From the cell containing the given text, extract its center point as (x, y) coordinate. 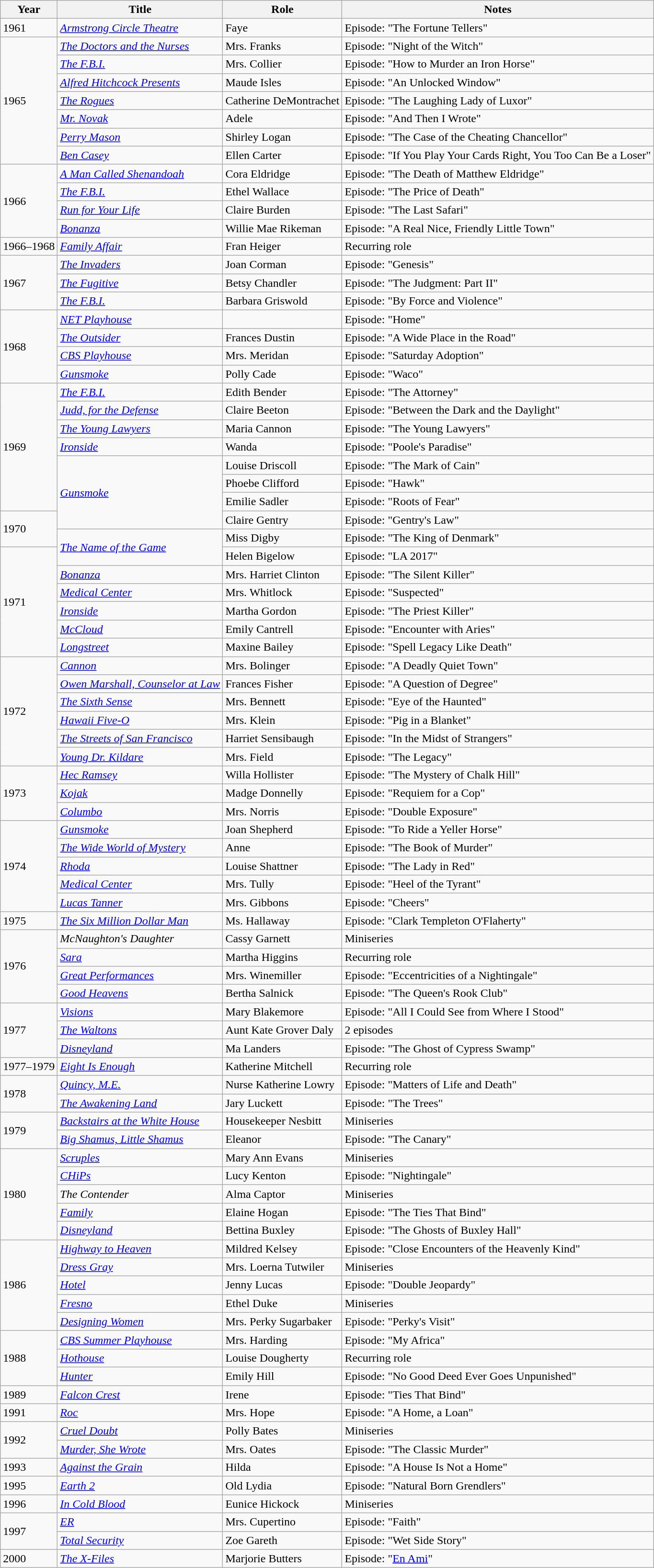
Nurse Katherine Lowry (283, 1084)
Cruel Doubt (140, 1431)
The Doctors and the Nurses (140, 46)
1974 (29, 866)
Frances Dustin (283, 338)
Episode: "The King of Denmark" (498, 538)
Episode: "Eye of the Haunted" (498, 702)
Alfred Hitchcock Presents (140, 82)
Elaine Hogan (283, 1212)
CBS Summer Playhouse (140, 1340)
Maude Isles (283, 82)
Ellen Carter (283, 155)
Owen Marshall, Counselor at Law (140, 684)
Martha Higgins (283, 957)
Emilie Sadler (283, 501)
Fresno (140, 1303)
1986 (29, 1285)
Zoe Gareth (283, 1540)
Irene (283, 1395)
1993 (29, 1467)
Episode: "The Silent Killer" (498, 575)
The Young Lawyers (140, 429)
2000 (29, 1558)
2 episodes (498, 1030)
Episode: "Pig in a Blanket" (498, 720)
Mrs. Harriet Clinton (283, 575)
Episode: "Saturday Adoption" (498, 356)
Barbara Griswold (283, 301)
1989 (29, 1395)
Episode: "My Africa" (498, 1340)
Mrs. Bennett (283, 702)
Episode: "The Trees" (498, 1103)
Episode: "And Then I Wrote" (498, 119)
Designing Women (140, 1321)
1992 (29, 1440)
Lucas Tanner (140, 902)
Lucy Kenton (283, 1176)
Mary Blakemore (283, 1012)
Mrs. Winemiller (283, 975)
Polly Bates (283, 1431)
The Wide World of Mystery (140, 848)
Episode: "Waco" (498, 374)
Episode: "Double Jeopardy" (498, 1285)
1977–1979 (29, 1066)
Family Affair (140, 247)
Hec Ramsey (140, 775)
Episode: "The Fortune Tellers" (498, 28)
Mildred Kelsey (283, 1249)
1976 (29, 966)
Kojak (140, 793)
Title (140, 10)
Episode: "Night of the Witch" (498, 46)
NET Playhouse (140, 319)
Helen Bigelow (283, 556)
Episode: "Spell Legacy Like Death" (498, 647)
1965 (29, 101)
Episode: "Ties That Bind" (498, 1395)
The Rogues (140, 101)
1988 (29, 1358)
Armstrong Circle Theatre (140, 28)
Maria Cannon (283, 429)
Episode: "The Mystery of Chalk Hill" (498, 775)
1980 (29, 1194)
1997 (29, 1531)
Rhoda (140, 866)
Betsy Chandler (283, 283)
Katherine Mitchell (283, 1066)
Mrs. Perky Sugarbaker (283, 1321)
Episode: "Gentry's Law" (498, 519)
Episode: "The Classic Murder" (498, 1449)
Scruples (140, 1158)
Mrs. Whitlock (283, 593)
Episode: "A Wide Place in the Road" (498, 338)
Episode: "Faith" (498, 1522)
Episode: "Nightingale" (498, 1176)
Mr. Novak (140, 119)
Ethel Wallace (283, 192)
Mrs. Tully (283, 884)
Jenny Lucas (283, 1285)
Run for Your Life (140, 210)
Episode: "Roots of Fear" (498, 501)
Aunt Kate Grover Daly (283, 1030)
Cassy Garnett (283, 939)
Catherine DeMontrachet (283, 101)
Family (140, 1212)
Episode: "A House Is Not a Home" (498, 1467)
Episode: "The Last Safari" (498, 210)
Frances Fisher (283, 684)
Hotel (140, 1285)
Joan Corman (283, 265)
Hilda (283, 1467)
The Six Million Dollar Man (140, 921)
The Streets of San Francisco (140, 738)
1979 (29, 1130)
Episode: "All I Could See from Where I Stood" (498, 1012)
Episode: "Matters of Life and Death" (498, 1084)
Madge Donnelly (283, 793)
Episode: "The Legacy" (498, 756)
Episode: "The Book of Murder" (498, 848)
Episode: "No Good Deed Ever Goes Unpunished" (498, 1376)
Episode: "The Young Lawyers" (498, 429)
Mrs. Norris (283, 812)
Mrs. Franks (283, 46)
Visions (140, 1012)
Episode: "Clark Templeton O'Flaherty" (498, 921)
Episode: "Hawk" (498, 483)
Episode: "Natural Born Grendlers" (498, 1486)
Willie Mae Rikeman (283, 228)
Faye (283, 28)
CBS Playhouse (140, 356)
A Man Called Shenandoah (140, 173)
Hothouse (140, 1358)
Murder, She Wrote (140, 1449)
Eight Is Enough (140, 1066)
Wanda (283, 447)
Episode: "The Laughing Lady of Luxor" (498, 101)
Episode: "To Ride a Yeller Horse" (498, 830)
1970 (29, 529)
Episode: "The Priest Killer" (498, 611)
In Cold Blood (140, 1504)
Hawaii Five-O (140, 720)
Episode: "A Real Nice, Friendly Little Town" (498, 228)
Claire Beeton (283, 410)
Episode: "The Death of Matthew Eldridge" (498, 173)
Episode: "The Ghost of Cypress Swamp" (498, 1048)
Fran Heiger (283, 247)
Episode: "The Ghosts of Buxley Hall" (498, 1230)
Mrs. Collier (283, 64)
1967 (29, 283)
The Outsider (140, 338)
Anne (283, 848)
Ethel Duke (283, 1303)
Great Performances (140, 975)
Eunice Hickock (283, 1504)
Episode: "Cheers" (498, 902)
Emily Cantrell (283, 629)
Episode: "Home" (498, 319)
Highway to Heaven (140, 1249)
Alma Captor (283, 1194)
Ma Landers (283, 1048)
Episode: "Close Encounters of the Heavenly Kind" (498, 1249)
Episode: "Heel of the Tyrant" (498, 884)
Adele (283, 119)
Falcon Crest (140, 1395)
Total Security (140, 1540)
Episode: "The Mark of Cain" (498, 465)
Mrs. Oates (283, 1449)
Episode: "The Ties That Bind" (498, 1212)
Good Heavens (140, 993)
Bertha Salnick (283, 993)
Episode: "Double Exposure" (498, 812)
Episode: "The Judgment: Part II" (498, 283)
Earth 2 (140, 1486)
Episode: "An Unlocked Window" (498, 82)
Ms. Hallaway (283, 921)
Against the Grain (140, 1467)
1966–1968 (29, 247)
Episode: "Poole's Paradise" (498, 447)
Episode: "Suspected" (498, 593)
1969 (29, 447)
Episode: "Requiem for a Cop" (498, 793)
Perry Mason (140, 137)
ER (140, 1522)
Episode: "How to Murder an Iron Horse" (498, 64)
Episode: "The Case of the Cheating Chancellor" (498, 137)
Claire Gentry (283, 519)
1977 (29, 1030)
Mrs. Field (283, 756)
Mrs. Meridan (283, 356)
Episode: "The Lady in Red" (498, 866)
Young Dr. Kildare (140, 756)
1972 (29, 711)
Old Lydia (283, 1486)
Maxine Bailey (283, 647)
Mrs. Gibbons (283, 902)
Episode: "A Question of Degree" (498, 684)
1975 (29, 921)
Hunter (140, 1376)
Claire Burden (283, 210)
Louise Driscoll (283, 465)
Edith Bender (283, 392)
Episode: "Wet Side Story" (498, 1540)
Episode: "Genesis" (498, 265)
Episode: "If You Play Your Cards Right, You Too Can Be a Loser" (498, 155)
Episode: "The Price of Death" (498, 192)
1966 (29, 201)
Mrs. Loerna Tutwiler (283, 1267)
1968 (29, 347)
Longstreet (140, 647)
Housekeeper Nesbitt (283, 1121)
Bettina Buxley (283, 1230)
Mary Ann Evans (283, 1158)
1971 (29, 602)
Roc (140, 1413)
Eleanor (283, 1139)
1995 (29, 1486)
Backstairs at the White House (140, 1121)
1973 (29, 793)
Ben Casey (140, 155)
Miss Digby (283, 538)
Episode: "A Deadly Quiet Town" (498, 666)
Louise Dougherty (283, 1358)
Shirley Logan (283, 137)
Episode: "By Force and Violence" (498, 301)
Episode: "Eccentricities of a Nightingale" (498, 975)
Marjorie Butters (283, 1558)
Episode: "Encounter with Aries" (498, 629)
Mrs. Hope (283, 1413)
Mrs. Harding (283, 1340)
Episode: "A Home, a Loan" (498, 1413)
Episode: "The Attorney" (498, 392)
The Awakening Land (140, 1103)
Cora Eldridge (283, 173)
Mrs. Klein (283, 720)
Episode: "LA 2017" (498, 556)
Role (283, 10)
Dress Gray (140, 1267)
Episode: "In the Midst of Strangers" (498, 738)
Harriet Sensibaugh (283, 738)
McNaughton's Daughter (140, 939)
Louise Shattner (283, 866)
Jary Luckett (283, 1103)
The Name of the Game (140, 547)
Cannon (140, 666)
Mrs. Bolinger (283, 666)
Judd, for the Defense (140, 410)
Mrs. Cupertino (283, 1522)
The Fugitive (140, 283)
The X-Files (140, 1558)
Joan Shepherd (283, 830)
Episode: "Between the Dark and the Daylight" (498, 410)
Willa Hollister (283, 775)
Episode: "The Canary" (498, 1139)
1991 (29, 1413)
Sara (140, 957)
Notes (498, 10)
Quincy, M.E. (140, 1084)
The Contender (140, 1194)
The Invaders (140, 265)
Big Shamus, Little Shamus (140, 1139)
McCloud (140, 629)
Polly Cade (283, 374)
Phoebe Clifford (283, 483)
Episode: "The Queen's Rook Club" (498, 993)
Year (29, 10)
1961 (29, 28)
Columbo (140, 812)
The Sixth Sense (140, 702)
Episode: "Perky's Visit" (498, 1321)
Episode: "En Ami" (498, 1558)
The Waltons (140, 1030)
1978 (29, 1094)
Martha Gordon (283, 611)
Emily Hill (283, 1376)
1996 (29, 1504)
CHiPs (140, 1176)
